Pinpoint the cell where the given text exists, returning its (X, Y) midpoint coordinate. 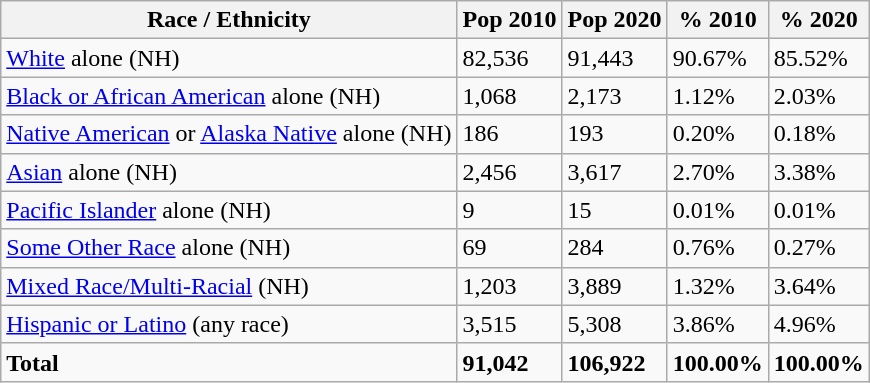
Black or African American alone (NH) (229, 96)
Hispanic or Latino (any race) (229, 324)
Pop 2010 (510, 20)
1.12% (718, 96)
3.38% (818, 172)
0.18% (818, 134)
2,456 (510, 172)
Race / Ethnicity (229, 20)
186 (510, 134)
90.67% (718, 58)
106,922 (614, 362)
69 (510, 248)
1,203 (510, 286)
2.03% (818, 96)
Asian alone (NH) (229, 172)
3,889 (614, 286)
Pacific Islander alone (NH) (229, 210)
15 (614, 210)
Pop 2020 (614, 20)
1,068 (510, 96)
3.64% (818, 286)
3,515 (510, 324)
White alone (NH) (229, 58)
3.86% (718, 324)
2,173 (614, 96)
91,042 (510, 362)
193 (614, 134)
0.76% (718, 248)
% 2010 (718, 20)
3,617 (614, 172)
4.96% (818, 324)
0.27% (818, 248)
Mixed Race/Multi-Racial (NH) (229, 286)
Native American or Alaska Native alone (NH) (229, 134)
85.52% (818, 58)
1.32% (718, 286)
9 (510, 210)
Some Other Race alone (NH) (229, 248)
Total (229, 362)
5,308 (614, 324)
0.20% (718, 134)
% 2020 (818, 20)
82,536 (510, 58)
2.70% (718, 172)
284 (614, 248)
91,443 (614, 58)
